Pinpoint the cell where the given text exists, returning its (x, y) midpoint coordinate. 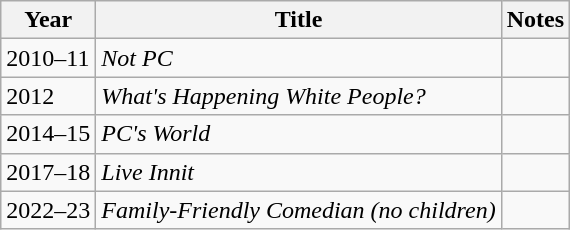
2017–18 (48, 172)
2012 (48, 96)
2014–15 (48, 134)
2010–11 (48, 58)
Family-Friendly Comedian (no children) (298, 210)
Not PC (298, 58)
Live Innit (298, 172)
PC's World (298, 134)
Title (298, 20)
2022–23 (48, 210)
What's Happening White People? (298, 96)
Notes (535, 20)
Year (48, 20)
